Search for the cell housing the specified text and yield its [x, y] center coordinate. 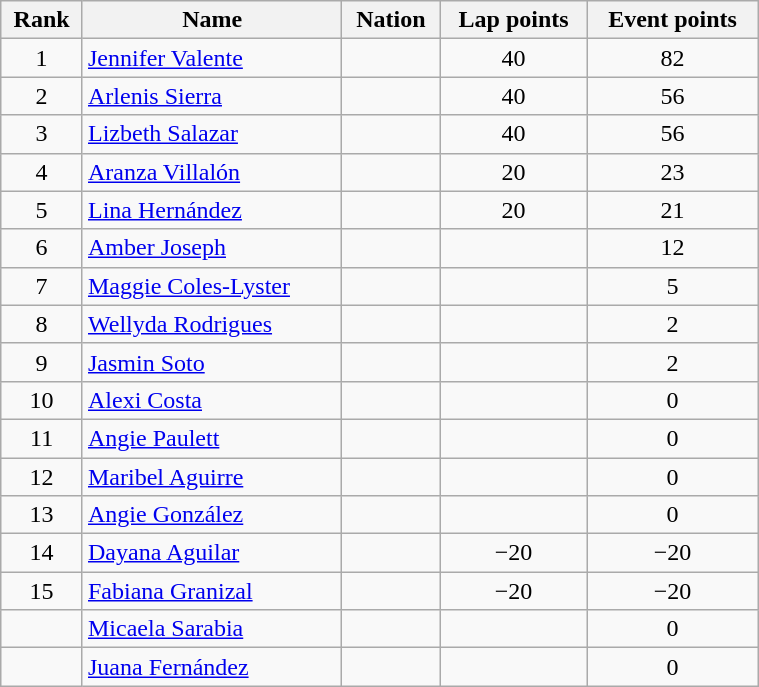
9 [42, 362]
14 [42, 553]
4 [42, 172]
Rank [42, 20]
Lina Hernández [212, 210]
1 [42, 58]
Maribel Aguirre [212, 477]
7 [42, 286]
Amber Joseph [212, 248]
Fabiana Granizal [212, 591]
Lizbeth Salazar [212, 134]
Arlenis Sierra [212, 96]
6 [42, 248]
23 [672, 172]
15 [42, 591]
Event points [672, 20]
Angie González [212, 515]
11 [42, 438]
Lap points [514, 20]
21 [672, 210]
13 [42, 515]
Aranza Villalón [212, 172]
Dayana Aguilar [212, 553]
8 [42, 324]
Jennifer Valente [212, 58]
3 [42, 134]
Angie Paulett [212, 438]
Micaela Sarabia [212, 629]
10 [42, 400]
82 [672, 58]
Alexi Costa [212, 400]
Jasmin Soto [212, 362]
Wellyda Rodrigues [212, 324]
Juana Fernández [212, 667]
Name [212, 20]
Maggie Coles-Lyster [212, 286]
Nation [391, 20]
